For the text-containing cell, return its midpoint in (X, Y) coordinate format. 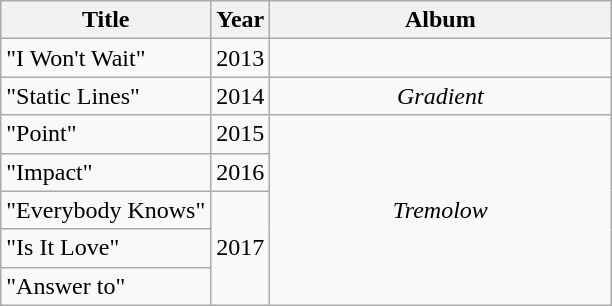
2015 (240, 134)
"Static Lines" (106, 96)
"Point" (106, 134)
"I Won't Wait" (106, 58)
"Answer to" (106, 286)
Title (106, 20)
Album (440, 20)
2014 (240, 96)
Year (240, 20)
Tremolow (440, 210)
"Everybody Knows" (106, 210)
2017 (240, 248)
2013 (240, 58)
2016 (240, 172)
"Impact" (106, 172)
Gradient (440, 96)
"Is It Love" (106, 248)
